Return the (X, Y) coordinate for the center point of the cell that contains the specified text.  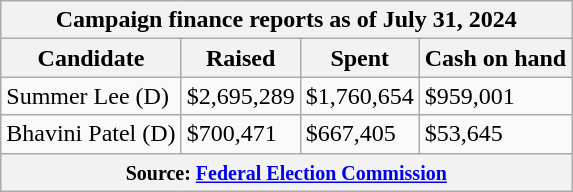
Candidate (91, 58)
Source: Federal Election Commission (286, 172)
Campaign finance reports as of July 31, 2024 (286, 20)
$667,405 (360, 134)
$959,001 (495, 96)
Summer Lee (D) (91, 96)
$700,471 (240, 134)
Spent (360, 58)
$2,695,289 (240, 96)
$1,760,654 (360, 96)
Raised (240, 58)
Bhavini Patel (D) (91, 134)
Cash on hand (495, 58)
$53,645 (495, 134)
